Output the [x, y] coordinate of the center of the cell containing the given text.  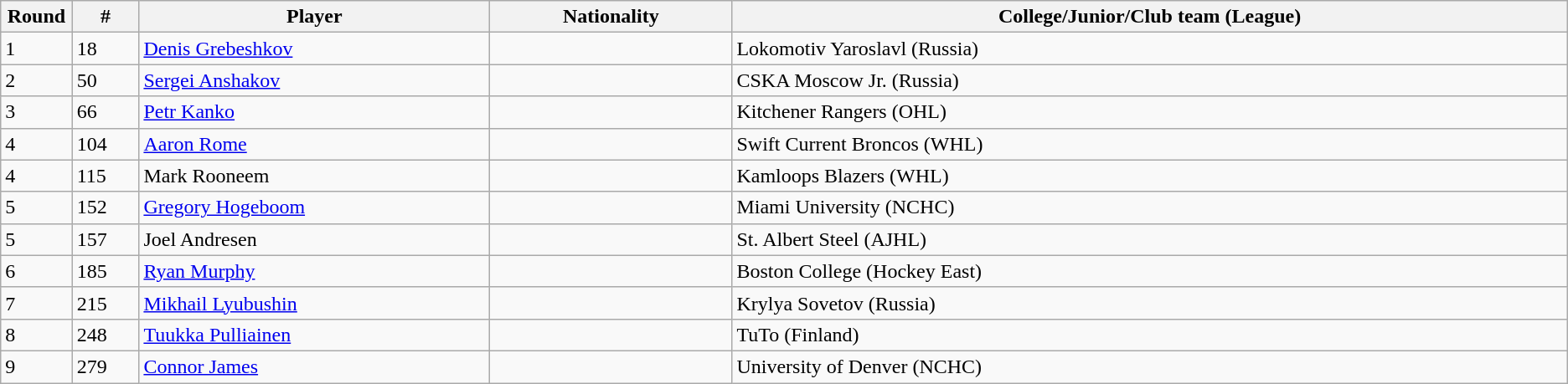
Aaron Rome [315, 144]
279 [106, 366]
Miami University (NCHC) [1149, 207]
66 [106, 112]
3 [37, 112]
Swift Current Broncos (WHL) [1149, 144]
215 [106, 303]
152 [106, 207]
Boston College (Hockey East) [1149, 271]
Gregory Hogeboom [315, 207]
18 [106, 49]
50 [106, 80]
# [106, 17]
Denis Grebeshkov [315, 49]
CSKA Moscow Jr. (Russia) [1149, 80]
Ryan Murphy [315, 271]
104 [106, 144]
157 [106, 239]
Sergei Anshakov [315, 80]
7 [37, 303]
Joel Andresen [315, 239]
Petr Kanko [315, 112]
Kamloops Blazers (WHL) [1149, 176]
Mikhail Lyubushin [315, 303]
9 [37, 366]
University of Denver (NCHC) [1149, 366]
College/Junior/Club team (League) [1149, 17]
248 [106, 335]
2 [37, 80]
Krylya Sovetov (Russia) [1149, 303]
St. Albert Steel (AJHL) [1149, 239]
Nationality [611, 17]
Lokomotiv Yaroslavl (Russia) [1149, 49]
6 [37, 271]
8 [37, 335]
Mark Rooneem [315, 176]
115 [106, 176]
TuTo (Finland) [1149, 335]
185 [106, 271]
Tuukka Pulliainen [315, 335]
Kitchener Rangers (OHL) [1149, 112]
1 [37, 49]
Player [315, 17]
Round [37, 17]
Connor James [315, 366]
